Scan for the cell matching the given text and deliver its [x, y] coordinate at center. 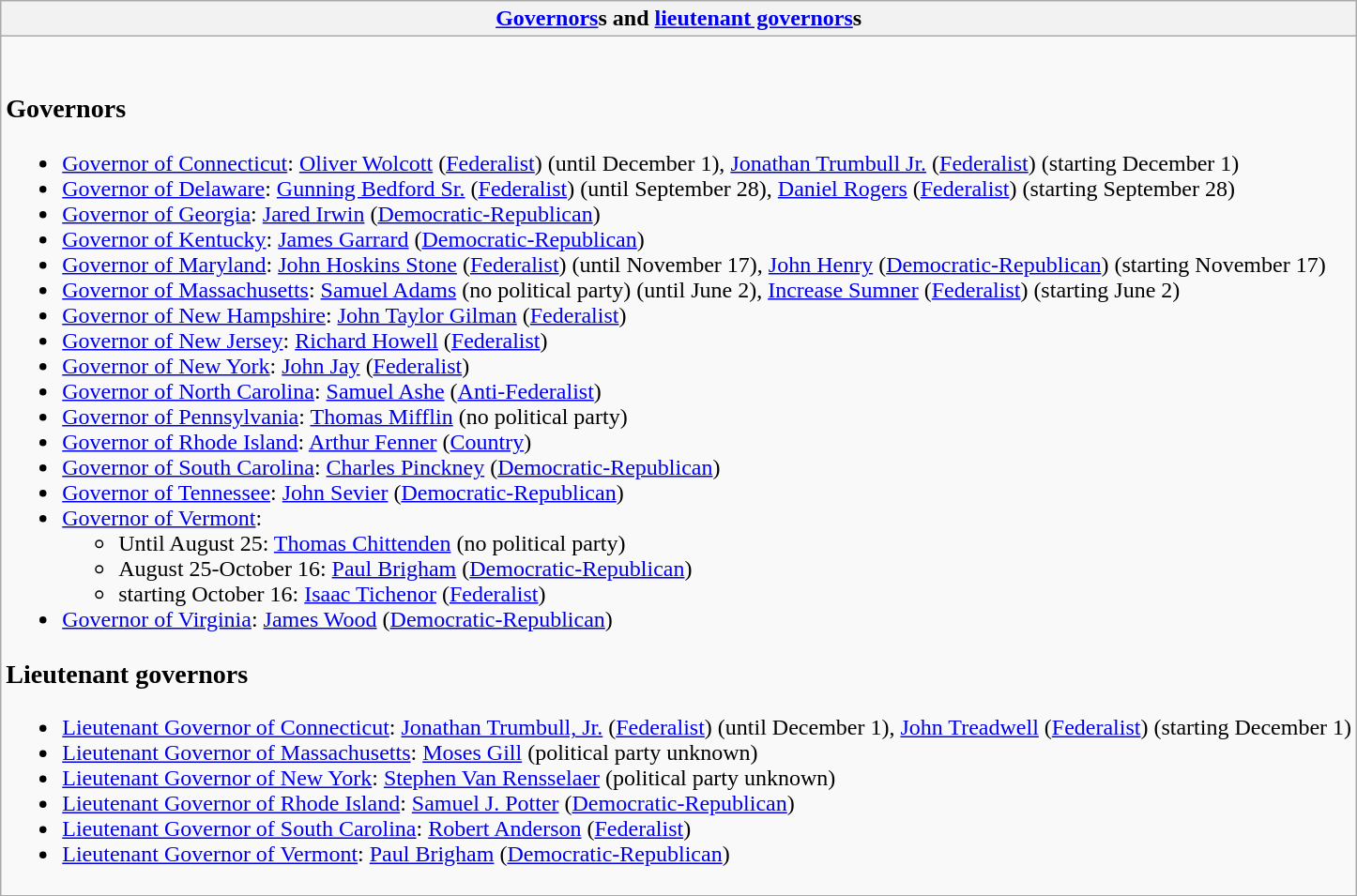
Governorss and lieutenant governorss [679, 19]
